From the cell containing the given text, extract its center point as [x, y] coordinate. 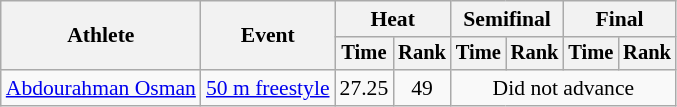
27.25 [364, 88]
Did not advance [564, 88]
50 m freestyle [268, 88]
Event [268, 36]
Semifinal [507, 19]
Heat [393, 19]
49 [422, 88]
Athlete [101, 36]
Abdourahman Osman [101, 88]
Final [619, 19]
